Detect which cell encompasses the target text, then output its (X, Y) center coordinate. 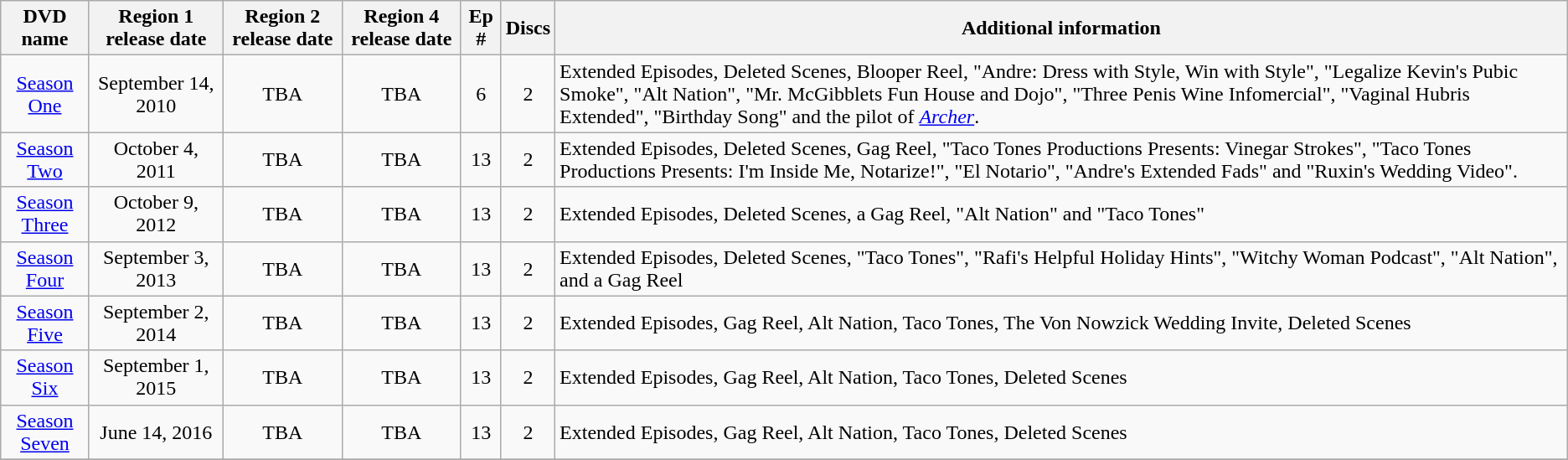
Additional information (1062, 28)
Region 4 release date (401, 28)
Extended Episodes, Gag Reel, Alt Nation, Taco Tones, The Von Nowzick Wedding Invite, Deleted Scenes (1062, 323)
September 1, 2015 (156, 377)
October 9, 2012 (156, 214)
Extended Episodes, Deleted Scenes, "Taco Tones", "Rafi's Helpful Holiday Hints", "Witchy Woman Podcast", "Alt Nation", and a Gag Reel (1062, 268)
September 14, 2010 (156, 94)
September 2, 2014 (156, 323)
Season Seven (45, 432)
Season One (45, 94)
Season Four (45, 268)
Ep # (481, 28)
Extended Episodes, Deleted Scenes, a Gag Reel, "Alt Nation" and "Taco Tones" (1062, 214)
October 4, 2011 (156, 159)
Season Six (45, 377)
Region 1 release date (156, 28)
Season Three (45, 214)
Discs (528, 28)
6 (481, 94)
September 3, 2013 (156, 268)
Season Two (45, 159)
Region 2 release date (282, 28)
Season Five (45, 323)
June 14, 2016 (156, 432)
DVD name (45, 28)
